Determine the (X, Y) coordinate at the center of the cell enclosing the given text.  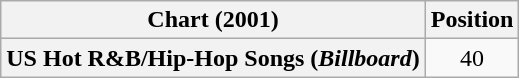
40 (472, 58)
Chart (2001) (213, 20)
Position (472, 20)
US Hot R&B/Hip-Hop Songs (Billboard) (213, 58)
